From the cell containing the given text, extract its center point as (x, y) coordinate. 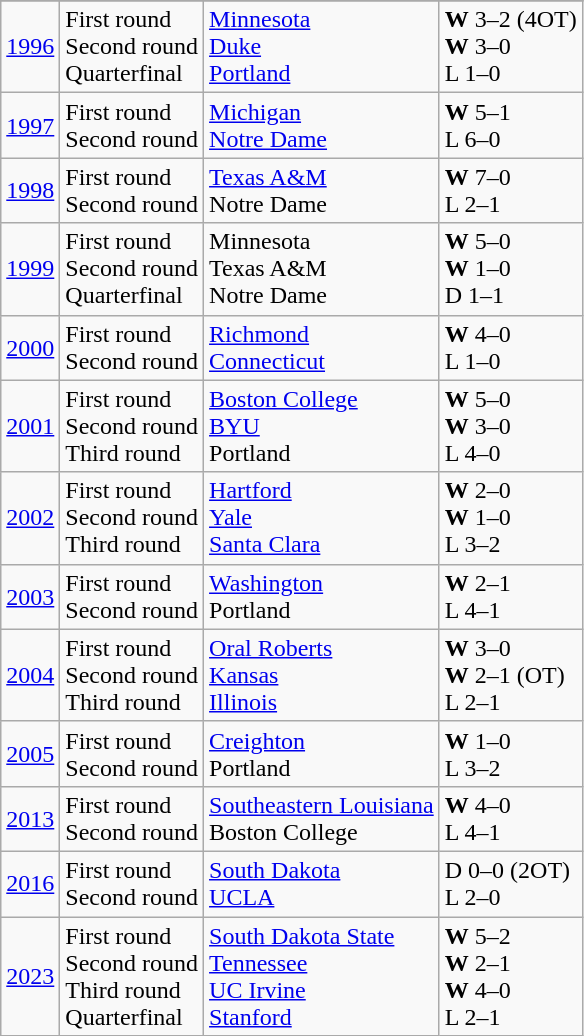
2023 (30, 976)
1997 (30, 126)
2005 (30, 754)
Southeastern Louisiana Boston College (322, 818)
W 3–2 (4OT) W 3–0 L 1–0 (510, 47)
Minnesota Duke Portland (322, 47)
W 4–0 L 1–0 (510, 348)
W 5–1 L 6–0 (510, 126)
W 2–1 L 4–1 (510, 596)
South Dakota UCLA (322, 884)
Boston College BYU Portland (322, 426)
1999 (30, 269)
Michigan Notre Dame (322, 126)
W 1–0 L 3–2 (510, 754)
2016 (30, 884)
W 4–0 L 4–1 (510, 818)
2003 (30, 596)
Minnesota Texas A&M Notre Dame (322, 269)
1998 (30, 190)
Washington Portland (322, 596)
1996 (30, 47)
W 5–2 W 2–1 W 4–0 L 2–1 (510, 976)
Richmond Connecticut (322, 348)
D 0–0 (2OT) L 2–0 (510, 884)
2002 (30, 518)
2000 (30, 348)
W 2–0 W 1–0 L 3–2 (510, 518)
W 5–0 W 3–0 L 4–0 (510, 426)
Hartford Yale Santa Clara (322, 518)
2004 (30, 675)
Texas A&M Notre Dame (322, 190)
W 3–0 W 2–1 (OT) L 2–1 (510, 675)
Creighton Portland (322, 754)
Oral Roberts Kansas Illinois (322, 675)
2001 (30, 426)
South Dakota State Tennessee UC Irvine Stanford (322, 976)
W 7–0 L 2–1 (510, 190)
W 5–0 W 1–0 D 1–1 (510, 269)
2013 (30, 818)
First round Second round Third round Quarterfinal (132, 976)
